Pinpoint the cell where the given text exists, returning its [X, Y] midpoint coordinate. 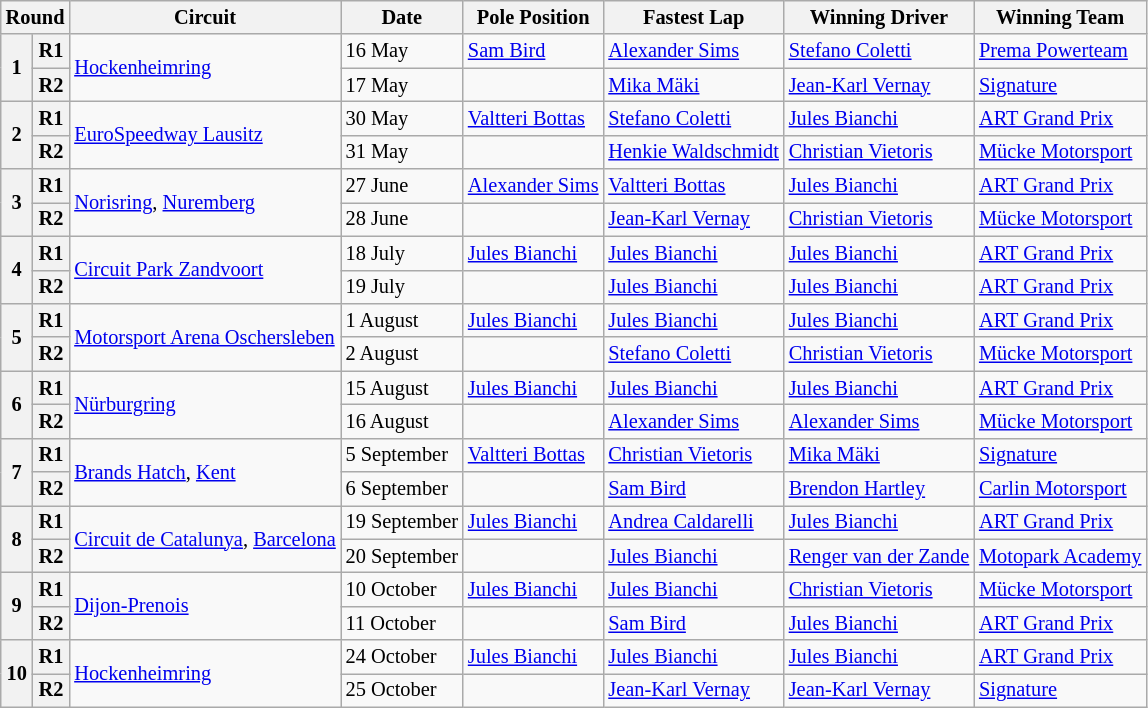
19 September [402, 522]
Brands Hatch, Kent [204, 472]
15 August [402, 388]
EuroSpeedway Lausitz [204, 134]
Motorsport Arena Oschersleben [204, 336]
11 October [402, 623]
2 [17, 134]
Circuit Park Zandvoort [204, 270]
10 [17, 674]
16 August [402, 421]
6 September [402, 489]
5 [17, 336]
Fastest Lap [693, 17]
Round [36, 17]
3 [17, 202]
Nürburgring [204, 404]
Henkie Waldschmidt [693, 152]
1 August [402, 320]
2 August [402, 354]
Winning Team [1060, 17]
20 September [402, 556]
31 May [402, 152]
Brendon Hartley [879, 489]
9 [17, 606]
Circuit de Catalunya, Barcelona [204, 538]
Norisring, Nuremberg [204, 202]
8 [17, 538]
28 June [402, 219]
16 May [402, 51]
Renger van der Zande [879, 556]
4 [17, 270]
27 June [402, 186]
18 July [402, 253]
Prema Powerteam [1060, 51]
Andrea Caldarelli [693, 522]
Motopark Academy [1060, 556]
Circuit [204, 17]
Winning Driver [879, 17]
24 October [402, 657]
19 July [402, 287]
Date [402, 17]
Dijon-Prenois [204, 606]
Carlin Motorsport [1060, 489]
5 September [402, 455]
25 October [402, 690]
6 [17, 404]
1 [17, 68]
Pole Position [533, 17]
10 October [402, 589]
7 [17, 472]
30 May [402, 118]
17 May [402, 85]
